Identify which cell holds the provided text, then report its [X, Y] central coordinate. 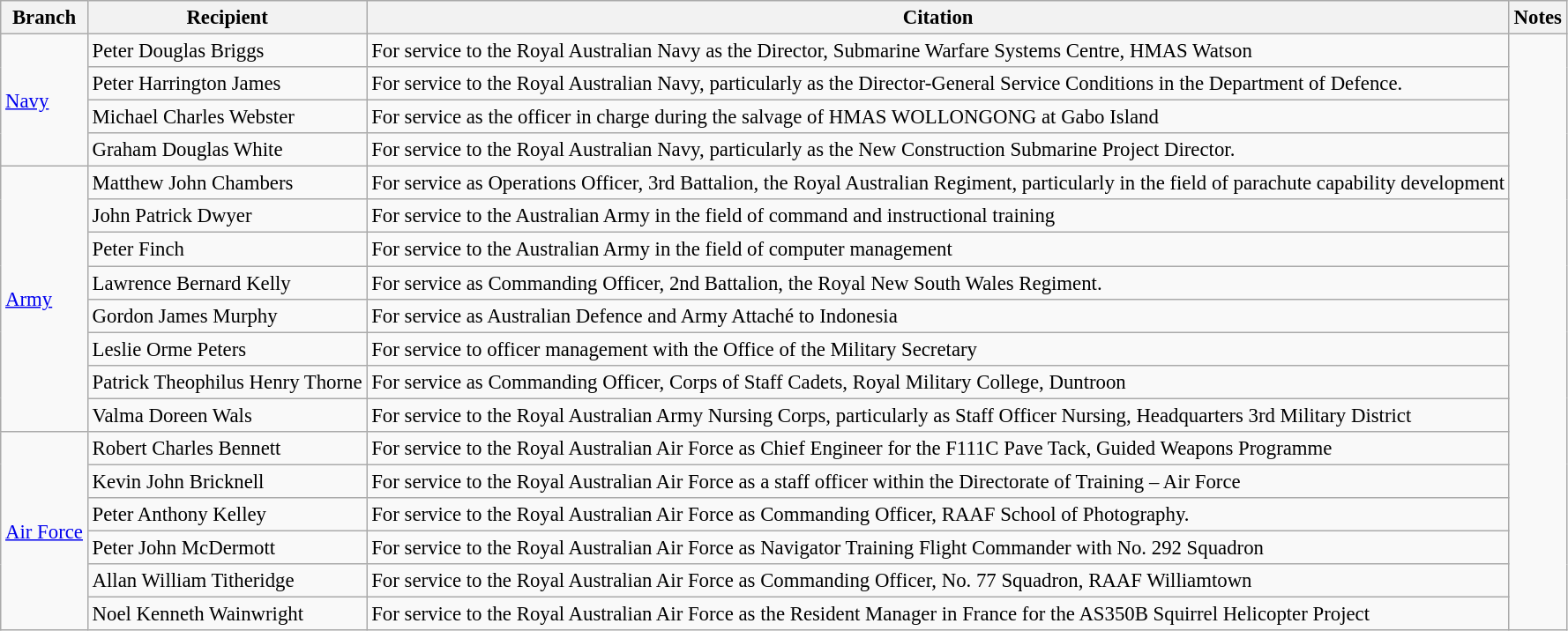
For service to the Royal Australian Navy, particularly as the New Construction Submarine Project Director. [938, 150]
For service to the Australian Army in the field of computer management [938, 249]
Kevin John Bricknell [228, 481]
For service as Australian Defence and Army Attaché to Indonesia [938, 315]
Peter Anthony Kelley [228, 515]
For service to the Royal Australian Air Force as a staff officer within the Directorate of Training – Air Force [938, 481]
Army [44, 300]
Branch [44, 18]
For service as Operations Officer, 3rd Battalion, the Royal Australian Regiment, particularly in the field of parachute capability development [938, 183]
Air Force [44, 531]
For service to the Royal Australian Navy as the Director, Submarine Warfare Systems Centre, HMAS Watson [938, 51]
Recipient [228, 18]
Peter John McDermott [228, 547]
Lawrence Bernard Kelly [228, 283]
Matthew John Chambers [228, 183]
For service to the Royal Australian Air Force as Navigator Training Flight Commander with No. 292 Squadron [938, 547]
For service to the Royal Australian Army Nursing Corps, particularly as Staff Officer Nursing, Headquarters 3rd Military District [938, 415]
Patrick Theophilus Henry Thorne [228, 382]
For service to the Australian Army in the field of command and instructional training [938, 216]
Leslie Orme Peters [228, 349]
Robert Charles Bennett [228, 449]
For service to the Royal Australian Air Force as the Resident Manager in France for the AS350B Squirrel Helicopter Project [938, 614]
Graham Douglas White [228, 150]
Michael Charles Webster [228, 117]
Gordon James Murphy [228, 315]
John Patrick Dwyer [228, 216]
For service as the officer in charge during the salvage of HMAS WOLLONGONG at Gabo Island [938, 117]
For service to officer management with the Office of the Military Secretary [938, 349]
Peter Harrington James [228, 84]
Notes [1538, 18]
For service as Commanding Officer, Corps of Staff Cadets, Royal Military College, Duntroon [938, 382]
For service to the Royal Australian Air Force as Commanding Officer, RAAF School of Photography. [938, 515]
Navy [44, 100]
Noel Kenneth Wainwright [228, 614]
For service to the Royal Australian Air Force as Chief Engineer for the F111C Pave Tack, Guided Weapons Programme [938, 449]
Peter Douglas Briggs [228, 51]
Allan William Titheridge [228, 581]
Valma Doreen Wals [228, 415]
For service to the Royal Australian Navy, particularly as the Director-General Service Conditions in the Department of Defence. [938, 84]
For service as Commanding Officer, 2nd Battalion, the Royal New South Wales Regiment. [938, 283]
For service to the Royal Australian Air Force as Commanding Officer, No. 77 Squadron, RAAF Williamtown [938, 581]
Peter Finch [228, 249]
Citation [938, 18]
